For the text-containing cell, return its midpoint in (x, y) coordinate format. 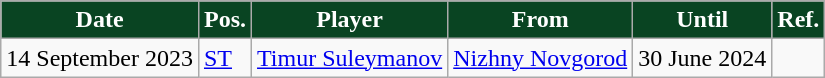
14 September 2023 (100, 58)
Timur Suleymanov (350, 58)
Date (100, 20)
30 June 2024 (702, 58)
Pos. (224, 20)
From (540, 20)
Nizhny Novgorod (540, 58)
Player (350, 20)
Until (702, 20)
Ref. (798, 20)
ST (224, 58)
